From the cell containing the given text, extract its center point as [X, Y] coordinate. 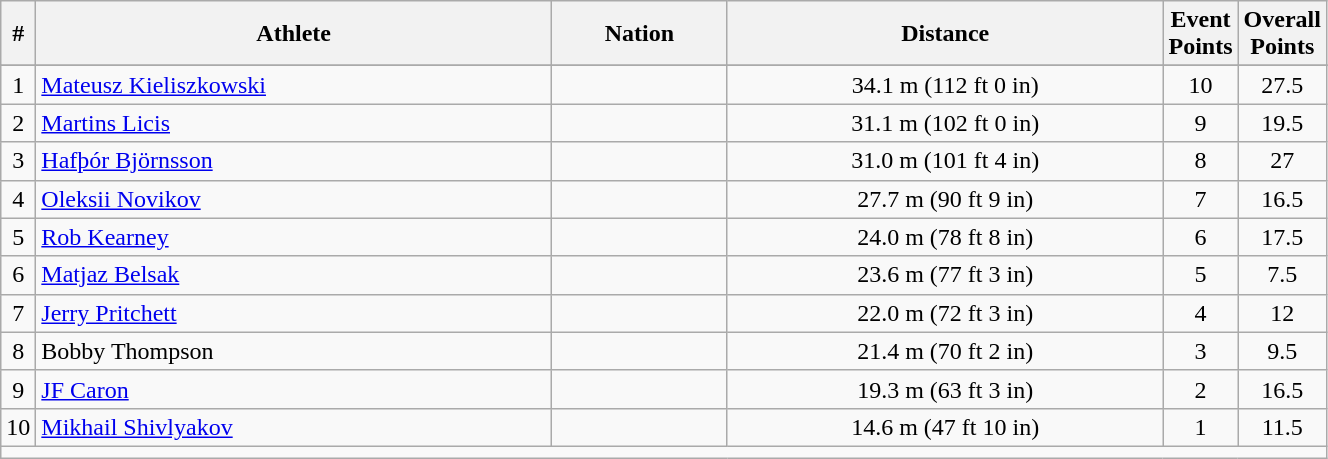
19.3 m (63 ft 3 in) [945, 389]
31.1 m (102 ft 0 in) [945, 123]
19.5 [1282, 123]
12 [1282, 313]
Overall Points [1282, 34]
27.5 [1282, 85]
Athlete [294, 34]
31.0 m (101 ft 4 in) [945, 161]
17.5 [1282, 237]
11.5 [1282, 427]
34.1 m (112 ft 0 in) [945, 85]
Jerry Pritchett [294, 313]
Event Points [1200, 34]
23.6 m (77 ft 3 in) [945, 275]
# [18, 34]
Bobby Thompson [294, 351]
Rob Kearney [294, 237]
Martins Licis [294, 123]
Mikhail Shivlyakov [294, 427]
24.0 m (78 ft 8 in) [945, 237]
Nation [639, 34]
14.6 m (47 ft 10 in) [945, 427]
21.4 m (70 ft 2 in) [945, 351]
Matjaz Belsak [294, 275]
JF Caron [294, 389]
27 [1282, 161]
22.0 m (72 ft 3 in) [945, 313]
27.7 m (90 ft 9 in) [945, 199]
9.5 [1282, 351]
Distance [945, 34]
Mateusz Kieliszkowski [294, 85]
Oleksii Novikov [294, 199]
Hafþór Björnsson [294, 161]
7.5 [1282, 275]
